Return the [x, y] coordinate for the center point of the cell that contains the specified text.  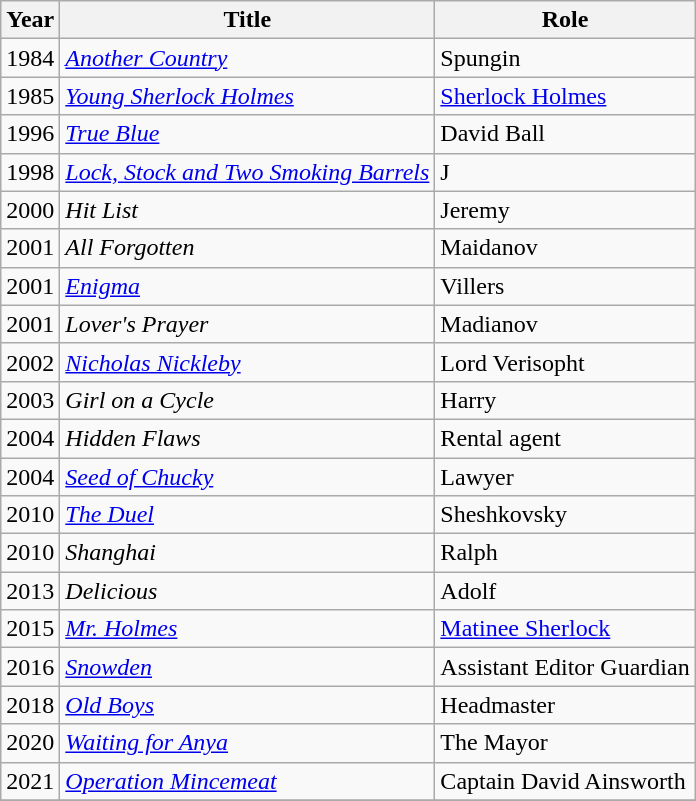
1985 [30, 96]
Lawyer [565, 477]
All Forgotten [248, 248]
2016 [30, 667]
Sheshkovsky [565, 515]
Enigma [248, 286]
2000 [30, 210]
Lover's Prayer [248, 324]
Assistant Editor Guardian [565, 667]
Headmaster [565, 705]
Jeremy [565, 210]
Captain David Ainsworth [565, 781]
Lock, Stock and Two Smoking Barrels [248, 172]
Seed of Chucky [248, 477]
The Mayor [565, 743]
2018 [30, 705]
Villers [565, 286]
Matinee Sherlock [565, 629]
2003 [30, 400]
Hit List [248, 210]
1998 [30, 172]
2021 [30, 781]
Another Country [248, 58]
Delicious [248, 591]
Old Boys [248, 705]
Ralph [565, 553]
Madianov [565, 324]
Spungin [565, 58]
1984 [30, 58]
Hidden Flaws [248, 438]
Title [248, 20]
1996 [30, 134]
J [565, 172]
Year [30, 20]
David Ball [565, 134]
2020 [30, 743]
Harry [565, 400]
Maidanov [565, 248]
Girl on a Cycle [248, 400]
Sherlock Holmes [565, 96]
2013 [30, 591]
True Blue [248, 134]
Nicholas Nickleby [248, 362]
Rental agent [565, 438]
Adolf [565, 591]
Waiting for Anya [248, 743]
Lord Verisopht [565, 362]
Role [565, 20]
2015 [30, 629]
Shanghai [248, 553]
Mr. Holmes [248, 629]
Operation Mincemeat [248, 781]
2002 [30, 362]
The Duel [248, 515]
Snowden [248, 667]
Young Sherlock Holmes [248, 96]
